Return the [x, y] coordinate for the center point of the cell that contains the specified text.  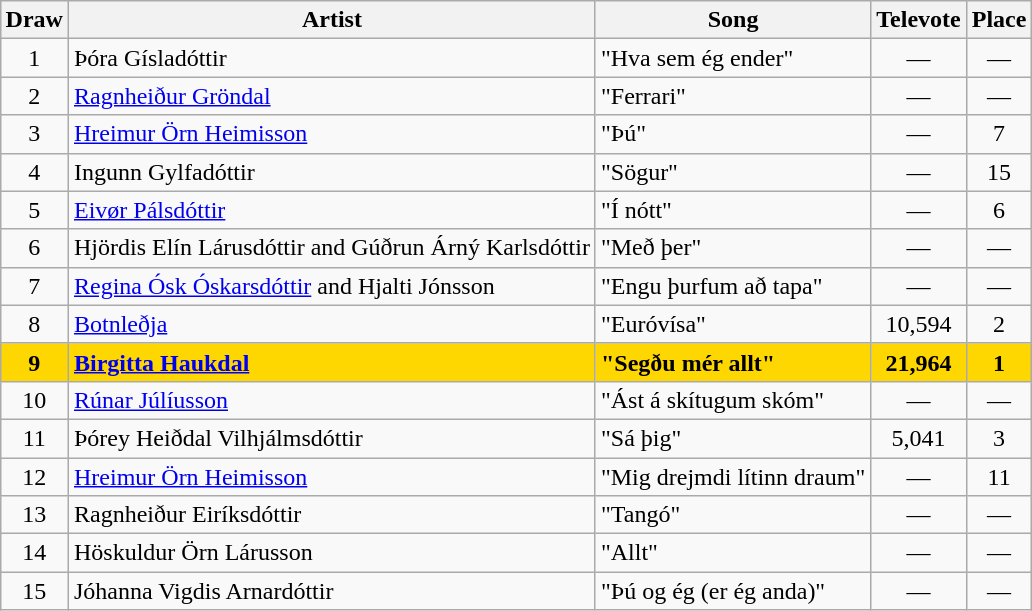
"Sögur" [732, 172]
Hjördis Elín Lárusdóttir and Gúðrun Árný Karlsdóttir [332, 248]
Draw [34, 20]
"Ást á skítugum skóm" [732, 400]
Rúnar Júlíusson [332, 400]
"Engu þurfum að tapa" [732, 286]
"Euróvísa" [732, 324]
"Með þer" [732, 248]
5 [34, 210]
Place [999, 20]
Ragnheiður Eiríksdóttir [332, 515]
Botnleðja [332, 324]
Song [732, 20]
Birgitta Haukdal [332, 362]
Höskuldur Örn Lárusson [332, 553]
5,041 [918, 438]
"Mig drejmdi lítinn draum" [732, 477]
13 [34, 515]
Artist [332, 20]
21,964 [918, 362]
"Ferrari" [732, 96]
"Þú og ég (er ég anda)" [732, 591]
"Allt" [732, 553]
9 [34, 362]
12 [34, 477]
Ragnheiður Gröndal [332, 96]
Þóra Gísladóttir [332, 58]
8 [34, 324]
10 [34, 400]
"Þú" [732, 134]
10,594 [918, 324]
Ingunn Gylfadóttir [332, 172]
"Segðu mér allt" [732, 362]
Regina Ósk Óskarsdóttir and Hjalti Jónsson [332, 286]
"Í nótt" [732, 210]
14 [34, 553]
Jóhanna Vigdis Arnardóttir [332, 591]
4 [34, 172]
"Tangó" [732, 515]
"Hva sem ég ender" [732, 58]
Televote [918, 20]
"Sá þig" [732, 438]
Eivør Pálsdóttir [332, 210]
Þórey Heiðdal Vilhjálmsdóttir [332, 438]
